Locate the cell with the specified text and output its (X, Y) center coordinate. 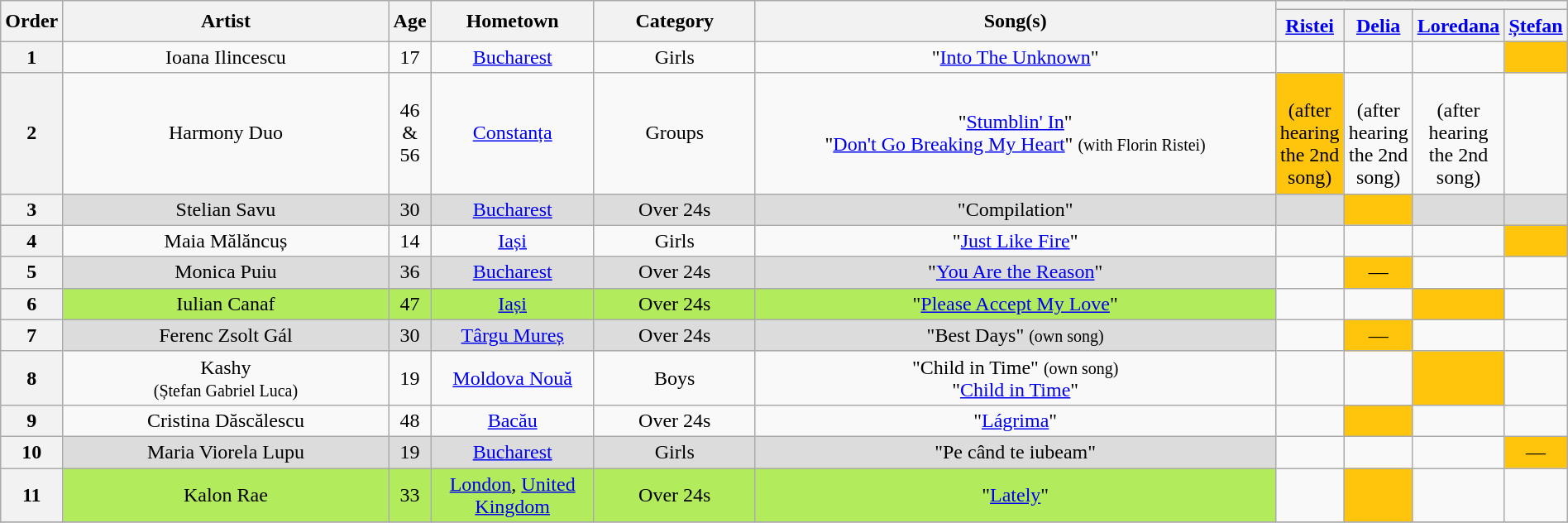
33 (410, 495)
Song(s) (1016, 22)
48 (410, 420)
Harmony Duo (226, 133)
Stelian Savu (226, 209)
Delia (1378, 26)
"Lágrima" (1016, 420)
Ristei (1310, 26)
7 (31, 335)
Ioana Ilincescu (226, 57)
"Child in Time" (own song) "Child in Time" (1016, 377)
Artist (226, 22)
Bacău (513, 420)
8 (31, 377)
Kashy (Ștefan Gabriel Luca) (226, 377)
5 (31, 272)
"Lately" (1016, 495)
Ștefan (1536, 26)
4 (31, 241)
Category (675, 22)
"Best Days" (own song) (1016, 335)
47 (410, 304)
1 (31, 57)
"Into The Unknown" (1016, 57)
36 (410, 272)
London, United Kingdom (513, 495)
"Stumblin' In" "Don't Go Breaking My Heart" (with Florin Ristei) (1016, 133)
Groups (675, 133)
17 (410, 57)
11 (31, 495)
Maia Mălăncuș (226, 241)
6 (31, 304)
Ferenc Zsolt Gál (226, 335)
Hometown (513, 22)
"Just Like Fire" (1016, 241)
Age (410, 22)
Boys (675, 377)
2 (31, 133)
Maria Viorela Lupu (226, 452)
14 (410, 241)
Kalon Rae (226, 495)
Loredana (1459, 26)
Order (31, 22)
Cristina Dăscălescu (226, 420)
"Please Accept My Love" (1016, 304)
3 (31, 209)
"Pe când te iubeam" (1016, 452)
10 (31, 452)
46 & 56 (410, 133)
"Compilation" (1016, 209)
Moldova Nouă (513, 377)
9 (31, 420)
Monica Puiu (226, 272)
Iulian Canaf (226, 304)
Constanța (513, 133)
"You Are the Reason" (1016, 272)
Târgu Mureș (513, 335)
